Detect which cell encompasses the target text, then output its (X, Y) center coordinate. 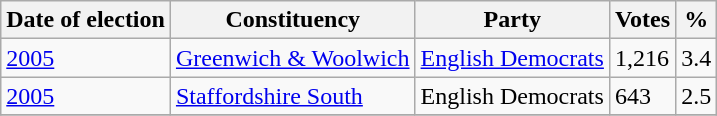
1,216 (642, 58)
2.5 (696, 96)
Date of election (86, 20)
3.4 (696, 58)
Constituency (292, 20)
Greenwich & Woolwich (292, 58)
643 (642, 96)
Votes (642, 20)
Party (512, 20)
Staffordshire South (292, 96)
% (696, 20)
